Return the (x, y) coordinate for the center point of the cell that contains the specified text.  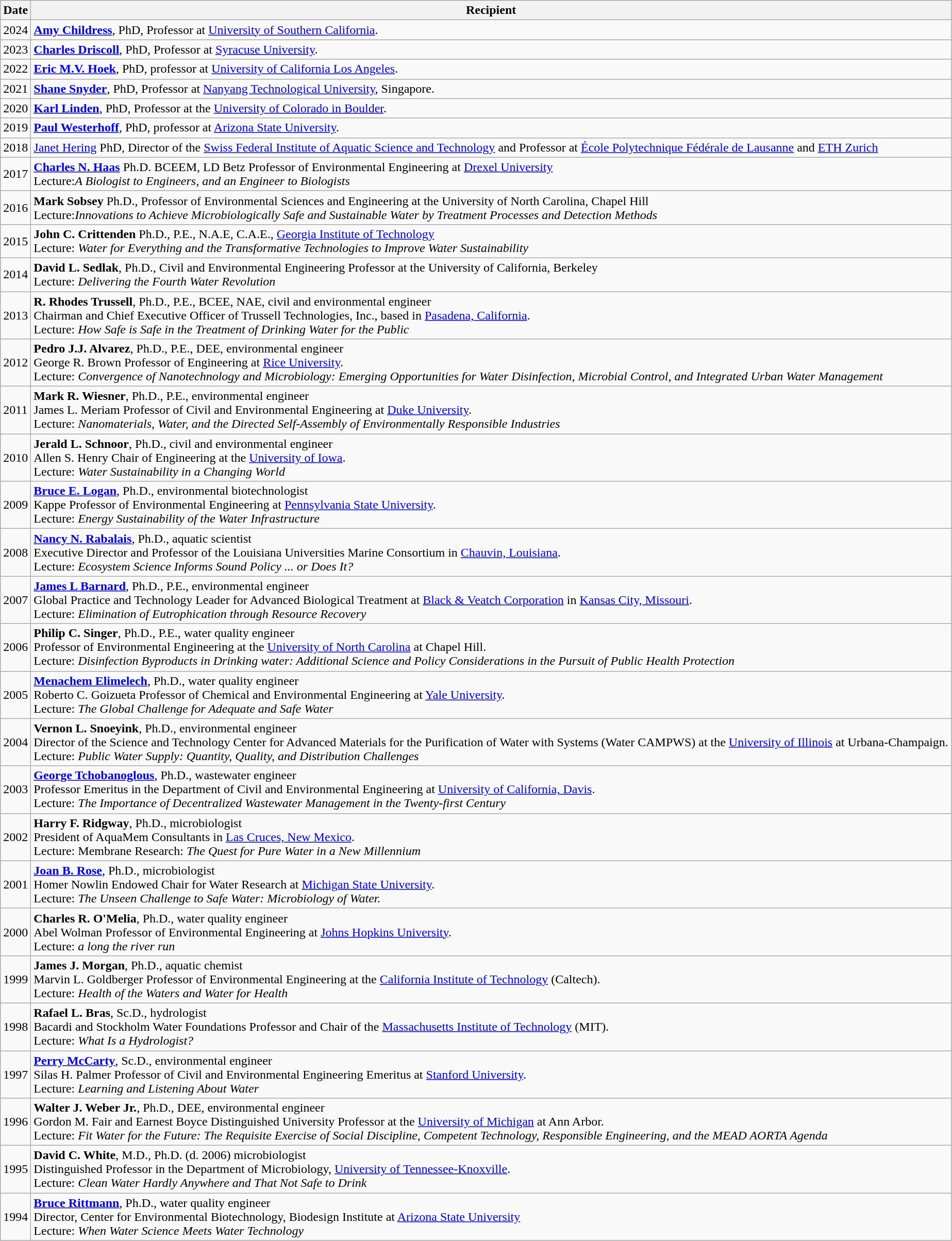
1997 (15, 1074)
2011 (15, 410)
2005 (15, 695)
2013 (15, 315)
2010 (15, 458)
2002 (15, 837)
2019 (15, 128)
2015 (15, 241)
Charles Driscoll, PhD, Professor at Syracuse University. (491, 49)
2018 (15, 147)
Shane Snyder, PhD, Professor at Nanyang Technological University, Singapore. (491, 89)
1998 (15, 1027)
2016 (15, 207)
2023 (15, 49)
Date (15, 10)
Amy Childress, PhD, Professor at University of Southern California. (491, 30)
2001 (15, 884)
2003 (15, 790)
2024 (15, 30)
2000 (15, 932)
Karl Linden, PhD, Professor at the University of Colorado in Boulder. (491, 108)
1996 (15, 1122)
Recipient (491, 10)
1994 (15, 1217)
1995 (15, 1169)
Paul Westerhoff, PhD, professor at Arizona State University. (491, 128)
2020 (15, 108)
2007 (15, 600)
2017 (15, 174)
2021 (15, 89)
2004 (15, 742)
1999 (15, 979)
2009 (15, 505)
2012 (15, 363)
2008 (15, 552)
Eric M.V. Hoek, PhD, professor at University of California Los Angeles. (491, 69)
2006 (15, 647)
2014 (15, 274)
2022 (15, 69)
